Output the [X, Y] coordinate of the center of the cell containing the given text.  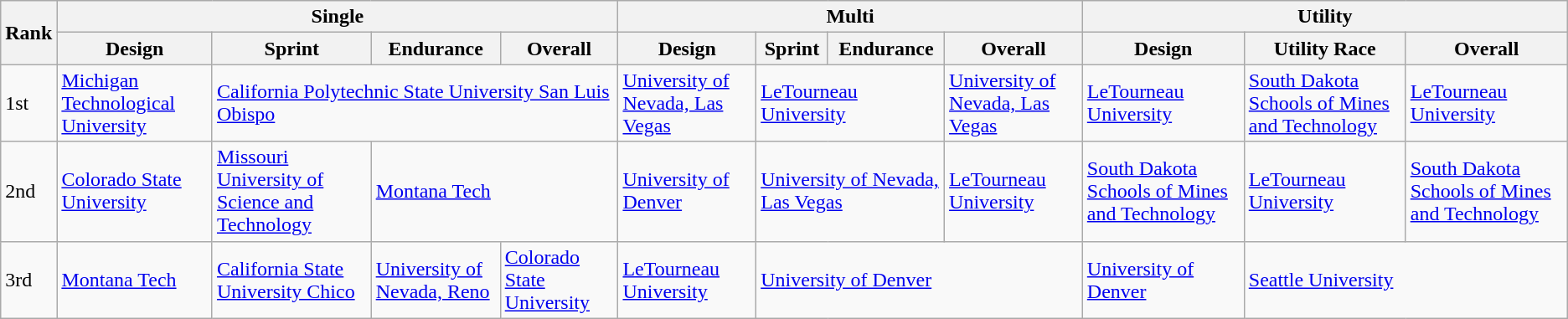
Missouri University of Science and Technology [291, 191]
2nd [28, 191]
Rank [28, 33]
California Polytechnic State University San Luis Obispo [415, 103]
3rd [28, 280]
University of Nevada, Reno [436, 280]
Utility [1325, 17]
Seattle University [1406, 280]
Multi [850, 17]
Single [338, 17]
California State University Chico [291, 280]
1st [28, 103]
Michigan Technological University [135, 103]
Utility Race [1325, 49]
